From the cell containing the given text, extract its center point as (X, Y) coordinate. 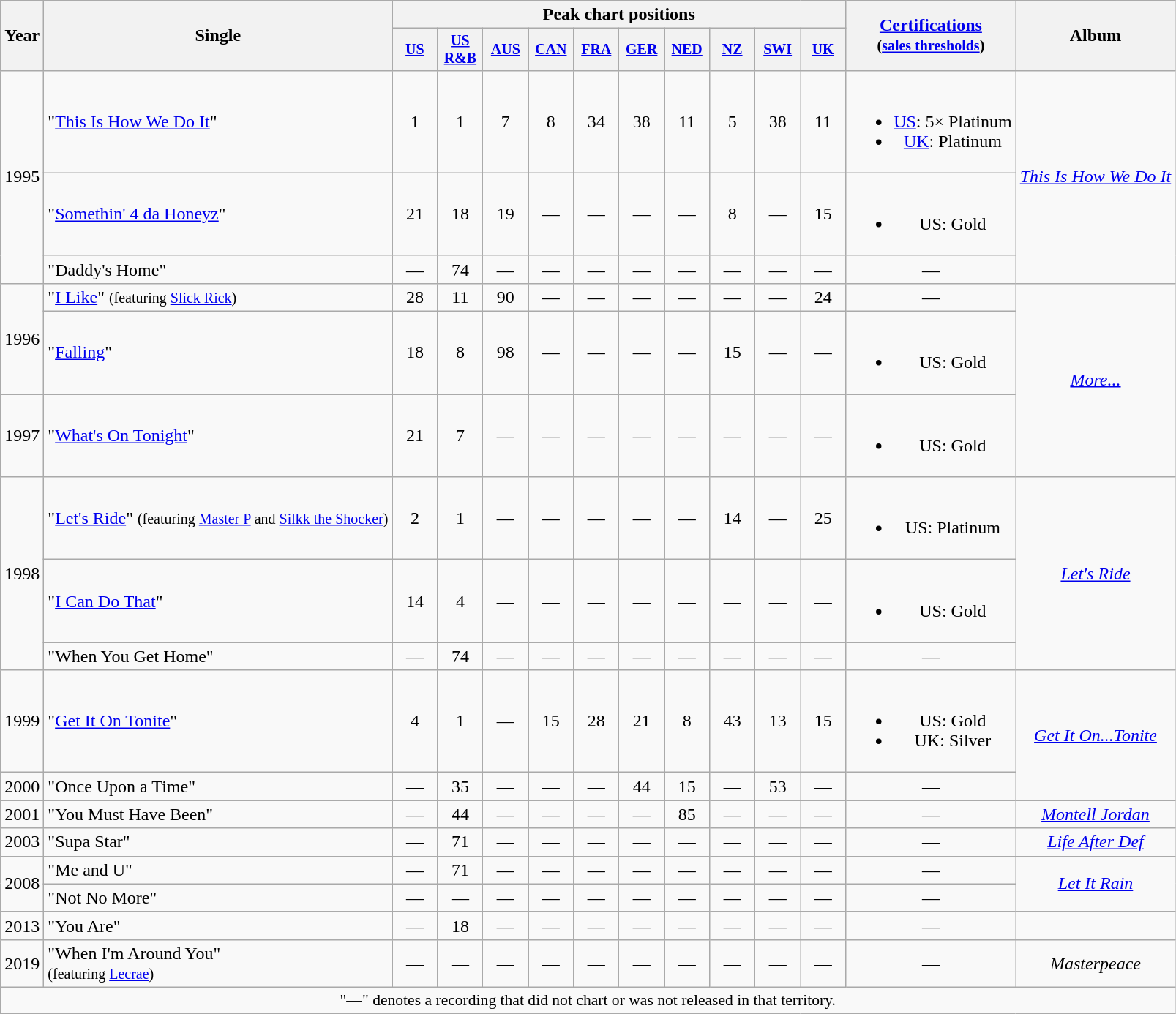
Life After Def (1096, 842)
24 (823, 297)
UK (823, 50)
85 (687, 814)
53 (778, 786)
2013 (22, 925)
1998 (22, 574)
"You Are" (218, 925)
"Falling" (218, 353)
Get It On...Tonite (1096, 735)
2008 (22, 884)
Single (218, 36)
AUS (506, 50)
"Daddy's Home" (218, 269)
1997 (22, 436)
NED (687, 50)
Let's Ride (1096, 574)
US: GoldUK: Silver (931, 721)
13 (778, 721)
US: 5× PlatinumUK: Platinum (931, 121)
Album (1096, 36)
This Is How We Do It (1096, 177)
Peak chart positions (619, 15)
34 (596, 121)
1996 (22, 338)
"This Is How We Do It" (218, 121)
5 (733, 121)
"—" denotes a recording that did not chart or was not released in that territory. (588, 1000)
2019 (22, 963)
FRA (596, 50)
More... (1096, 380)
"Supa Star" (218, 842)
19 (506, 214)
"Get It On Tonite" (218, 721)
"Let's Ride" (featuring Master P and Silkk the Shocker) (218, 518)
SWI (778, 50)
"I Like" (featuring Slick Rick) (218, 297)
25 (823, 518)
2000 (22, 786)
35 (460, 786)
Masterpeace (1096, 963)
NZ (733, 50)
US: Platinum (931, 518)
43 (733, 721)
US (415, 50)
"When I'm Around You"(featuring Lecrae) (218, 963)
90 (506, 297)
"Me and U" (218, 870)
"What's On Tonight" (218, 436)
"Somethin' 4 da Honeyz" (218, 214)
"I Can Do That" (218, 601)
CAN (551, 50)
Montell Jordan (1096, 814)
Certifications(sales thresholds) (931, 36)
2003 (22, 842)
Year (22, 36)
"When You Get Home" (218, 656)
Let It Rain (1096, 884)
"Once Upon a Time" (218, 786)
"You Must Have Been" (218, 814)
2001 (22, 814)
GER (642, 50)
"Not No More" (218, 898)
USR&B (460, 50)
98 (506, 353)
1999 (22, 721)
2 (415, 518)
1995 (22, 177)
